Scan for the cell matching the given text and deliver its (X, Y) coordinate at center. 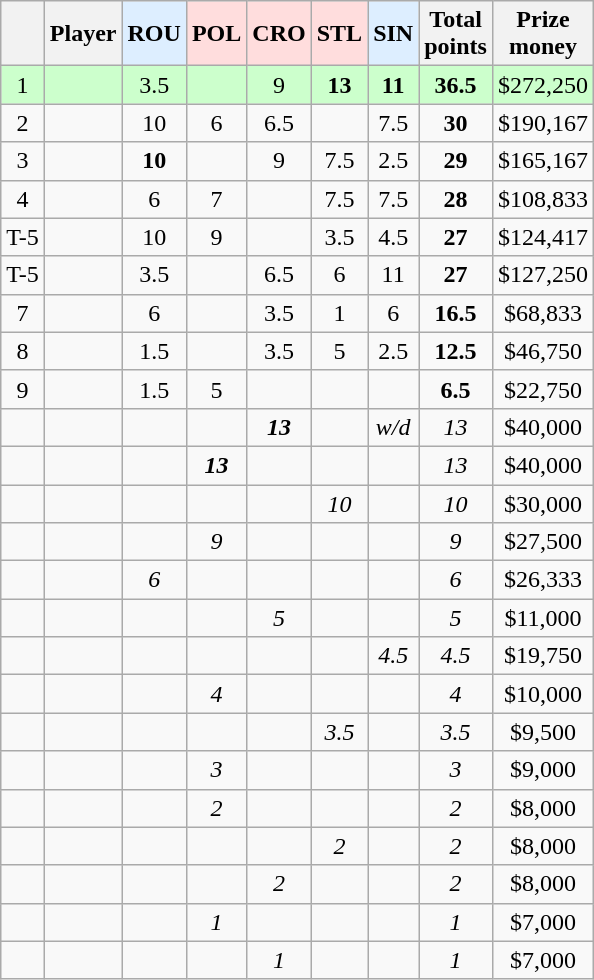
$10,000 (542, 694)
$68,833 (542, 313)
$190,167 (542, 123)
30 (456, 123)
36.5 (456, 85)
POL (216, 34)
Totalpoints (456, 34)
SIN (394, 34)
$46,750 (542, 351)
$9,500 (542, 732)
$9,000 (542, 770)
$19,750 (542, 656)
8 (23, 351)
$165,167 (542, 161)
29 (456, 161)
28 (456, 199)
STL (339, 34)
$22,750 (542, 389)
Player (83, 34)
16.5 (456, 313)
$11,000 (542, 618)
$127,250 (542, 275)
$108,833 (542, 199)
$27,500 (542, 542)
$26,333 (542, 580)
ROU (154, 34)
Prizemoney (542, 34)
w/d (394, 427)
12.5 (456, 351)
CRO (279, 34)
$272,250 (542, 85)
$124,417 (542, 237)
$30,000 (542, 503)
